Determine the [X, Y] coordinate at the center of the cell enclosing the given text.  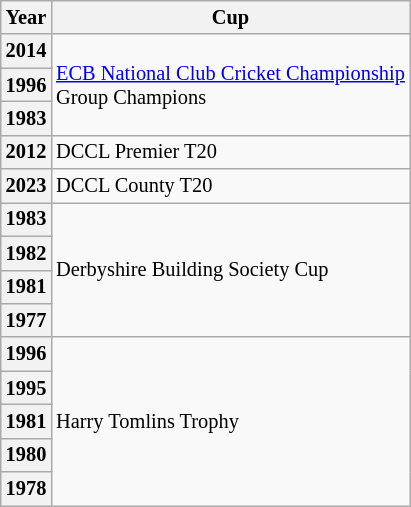
ECB National Club Cricket ChampionshipGroup Champions [230, 84]
Harry Tomlins Trophy [230, 421]
2014 [26, 51]
Year [26, 17]
2023 [26, 186]
1995 [26, 388]
1982 [26, 253]
Derbyshire Building Society Cup [230, 270]
1978 [26, 489]
DCCL County T20 [230, 186]
2012 [26, 152]
1980 [26, 455]
DCCL Premier T20 [230, 152]
1977 [26, 320]
Cup [230, 17]
